Output the (X, Y) coordinate of the center of the cell containing the given text.  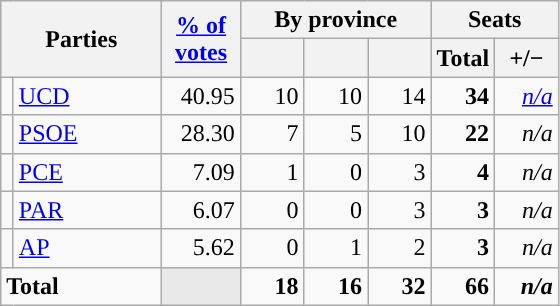
32 (400, 286)
Seats (494, 20)
40.95 (202, 96)
22 (463, 134)
6.07 (202, 210)
By province (336, 20)
AP (87, 248)
2 (400, 248)
UCD (87, 96)
34 (463, 96)
5 (336, 134)
7.09 (202, 172)
% ofvotes (202, 39)
5.62 (202, 248)
28.30 (202, 134)
4 (463, 172)
18 (272, 286)
7 (272, 134)
Parties (82, 39)
16 (336, 286)
PSOE (87, 134)
PCE (87, 172)
PAR (87, 210)
+/− (527, 58)
14 (400, 96)
66 (463, 286)
